Identify which cell holds the provided text, then report its (X, Y) central coordinate. 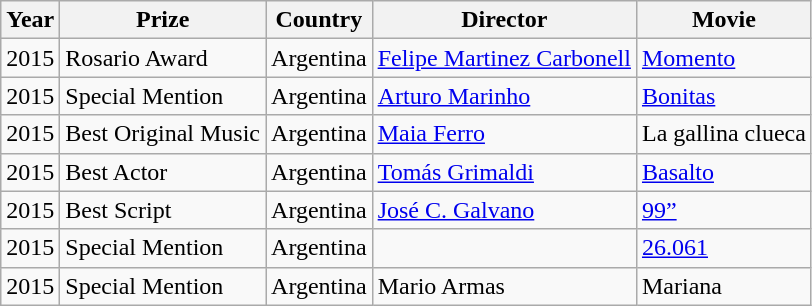
Year (30, 20)
99” (724, 210)
La gallina clueca (724, 134)
Prize (163, 20)
26.061 (724, 248)
Director (504, 20)
Maia Ferro (504, 134)
José C. Galvano (504, 210)
Arturo Marinho (504, 96)
Country (320, 20)
Mario Armas (504, 286)
Best Original Music (163, 134)
Tomás Grimaldi (504, 172)
Mariana (724, 286)
Movie (724, 20)
Rosario Award (163, 58)
Momento (724, 58)
Basalto (724, 172)
Best Script (163, 210)
Bonitas (724, 96)
Best Actor (163, 172)
Felipe Martinez Carbonell (504, 58)
